Find where the given text appears and provide that cell's center as (X, Y) coordinate. 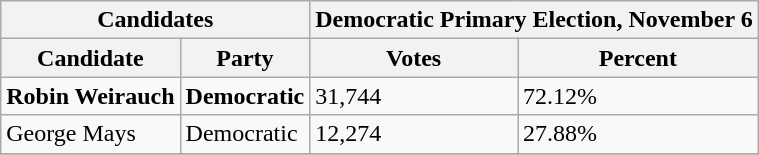
31,744 (414, 96)
Party (245, 58)
George Mays (90, 134)
72.12% (638, 96)
Robin Weirauch (90, 96)
Votes (414, 58)
Candidate (90, 58)
Candidates (156, 20)
Democratic Primary Election, November 6 (534, 20)
Percent (638, 58)
27.88% (638, 134)
12,274 (414, 134)
